From the cell containing the given text, extract its center point as [X, Y] coordinate. 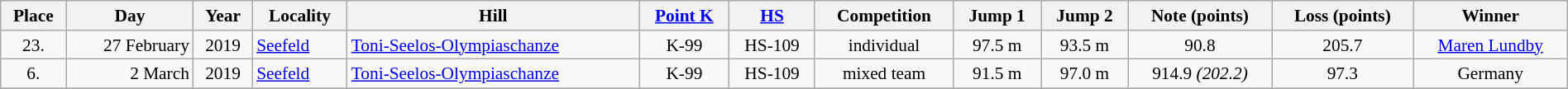
205.7 [1343, 45]
Note (points) [1199, 16]
Germany [1490, 74]
Competition [884, 16]
mixed team [884, 74]
97.5 m [997, 45]
Point K [685, 16]
Place [33, 16]
Locality [299, 16]
93.5 m [1085, 45]
Loss (points) [1343, 16]
Year [223, 16]
91.5 m [997, 74]
914.9 (202.2) [1199, 74]
97.0 m [1085, 74]
Winner [1490, 16]
97.3 [1343, 74]
6. [33, 74]
Jump 2 [1085, 16]
23. [33, 45]
HS [772, 16]
27 February [130, 45]
Jump 1 [997, 16]
Day [130, 16]
90.8 [1199, 45]
Hill [493, 16]
Maren Lundby [1490, 45]
2 March [130, 74]
individual [884, 45]
